Find where the given text appears and provide that cell's center as (x, y) coordinate. 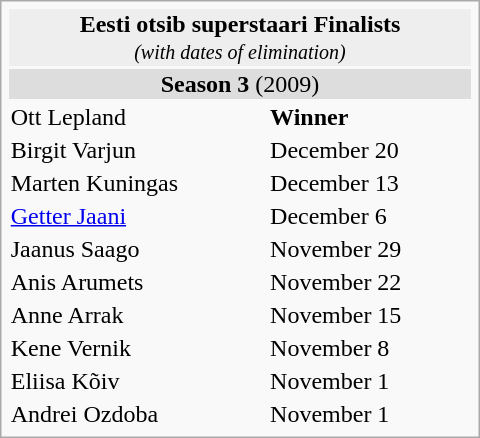
Andrei Ozdoba (137, 414)
December 6 (370, 216)
Anne Arrak (137, 315)
Winner (370, 117)
November 8 (370, 348)
Jaanus Saago (137, 249)
December 20 (370, 150)
Eesti otsib superstaari Finalists(with dates of elimination) (240, 38)
Season 3 (2009) (240, 84)
Birgit Varjun (137, 150)
Anis Arumets (137, 282)
Eliisa Kõiv (137, 381)
Kene Vernik (137, 348)
November 22 (370, 282)
November 15 (370, 315)
Getter Jaani (137, 216)
November 29 (370, 249)
Ott Lepland (137, 117)
Marten Kuningas (137, 183)
December 13 (370, 183)
